Extract the [x, y] coordinate from the center of the cell holding the provided text.  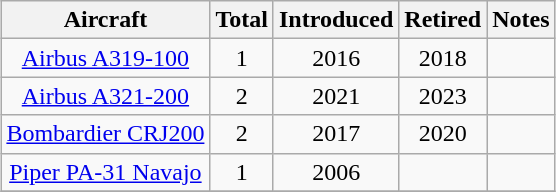
Retired [443, 20]
Total [242, 20]
2017 [336, 134]
2021 [336, 96]
Piper PA-31 Navajo [106, 172]
2016 [336, 58]
Notes [521, 20]
Airbus A321-200 [106, 96]
Introduced [336, 20]
2018 [443, 58]
2020 [443, 134]
Bombardier CRJ200 [106, 134]
Aircraft [106, 20]
2023 [443, 96]
Airbus A319-100 [106, 58]
2006 [336, 172]
